Identify which cell holds the provided text, then report its [X, Y] central coordinate. 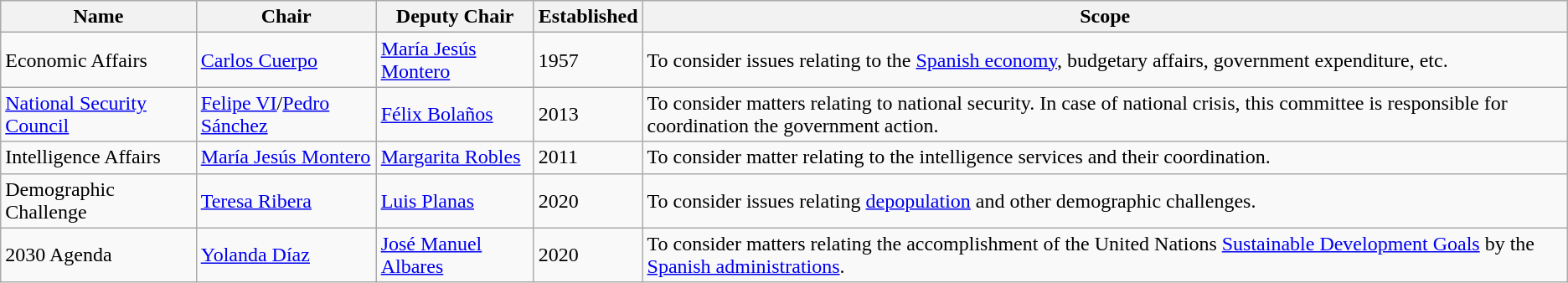
Scope [1105, 17]
2030 Agenda [99, 255]
To consider issues relating depopulation and other demographic challenges. [1105, 201]
Economic Affairs [99, 60]
Demographic Challenge [99, 201]
Felipe VI/Pedro Sánchez [286, 114]
Luis Planas [455, 201]
Established [588, 17]
Name [99, 17]
To consider matter relating to the intelligence services and their coordination. [1105, 157]
Intelligence Affairs [99, 157]
Teresa Ribera [286, 201]
2011 [588, 157]
1957 [588, 60]
To consider matters relating to national security. In case of national crisis, this committee is responsible for coordination the government action. [1105, 114]
Margarita Robles [455, 157]
To consider issues relating to the Spanish economy, budgetary affairs, government expenditure, etc. [1105, 60]
Chair [286, 17]
2013 [588, 114]
Deputy Chair [455, 17]
National Security Council [99, 114]
Carlos Cuerpo [286, 60]
Yolanda Díaz [286, 255]
To consider matters relating the accomplishment of the United Nations Sustainable Development Goals by the Spanish administrations. [1105, 255]
Félix Bolaños [455, 114]
José Manuel Albares [455, 255]
